Extract the (x, y) coordinate from the center of the cell holding the provided text.  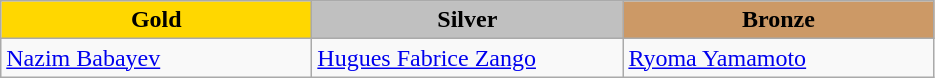
Nazim Babayev (156, 58)
Ryoma Yamamoto (778, 58)
Silver (468, 20)
Hugues Fabrice Zango (468, 58)
Bronze (778, 20)
Gold (156, 20)
